Pinpoint the cell where the given text exists, returning its (x, y) midpoint coordinate. 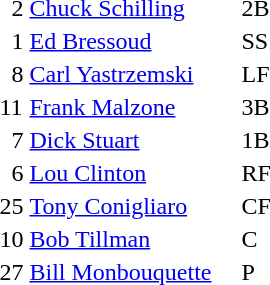
Dick Stuart (132, 140)
Tony Conigliaro (132, 206)
Frank Malzone (132, 107)
Bob Tillman (132, 239)
Ed Bressoud (132, 41)
Lou Clinton (132, 173)
Carl Yastrzemski (132, 74)
